Return the (X, Y) coordinate for the center point of the cell that contains the specified text.  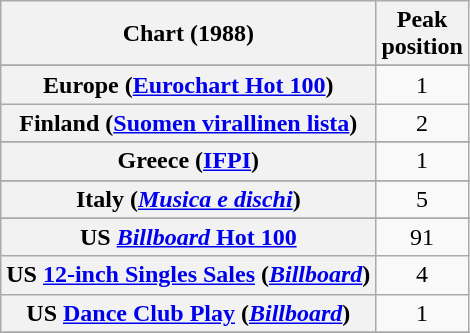
Greece (IFPI) (188, 161)
Europe (Eurochart Hot 100) (188, 85)
US Billboard Hot 100 (188, 237)
Peakposition (422, 34)
91 (422, 237)
2 (422, 123)
US Dance Club Play (Billboard) (188, 313)
4 (422, 275)
Chart (1988) (188, 34)
US 12-inch Singles Sales (Billboard) (188, 275)
Finland (Suomen virallinen lista) (188, 123)
Italy (Musica e dischi) (188, 199)
5 (422, 199)
